Capture the cell that displays the provided text and extract its (X, Y) central coordinate. 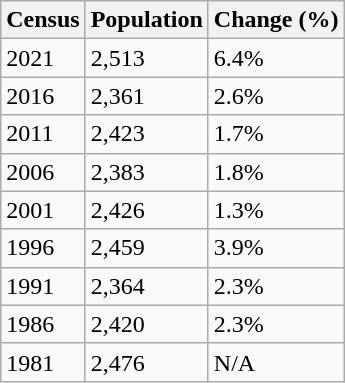
3.9% (276, 248)
1981 (43, 362)
1.3% (276, 210)
6.4% (276, 58)
Census (43, 20)
Change (%) (276, 20)
1986 (43, 324)
2,426 (146, 210)
1991 (43, 286)
2,476 (146, 362)
2016 (43, 96)
2,459 (146, 248)
2021 (43, 58)
2,420 (146, 324)
2,364 (146, 286)
2011 (43, 134)
1.7% (276, 134)
2.6% (276, 96)
2006 (43, 172)
2,383 (146, 172)
Population (146, 20)
2,361 (146, 96)
1.8% (276, 172)
2,423 (146, 134)
N/A (276, 362)
2,513 (146, 58)
1996 (43, 248)
2001 (43, 210)
